Extract the [x, y] coordinate from the center of the cell holding the provided text.  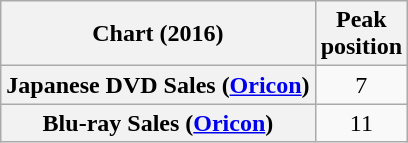
Peak position [361, 34]
7 [361, 85]
Chart (2016) [158, 34]
11 [361, 123]
Japanese DVD Sales (Oricon) [158, 85]
Blu-ray Sales (Oricon) [158, 123]
